For the text-containing cell, return its midpoint in (x, y) coordinate format. 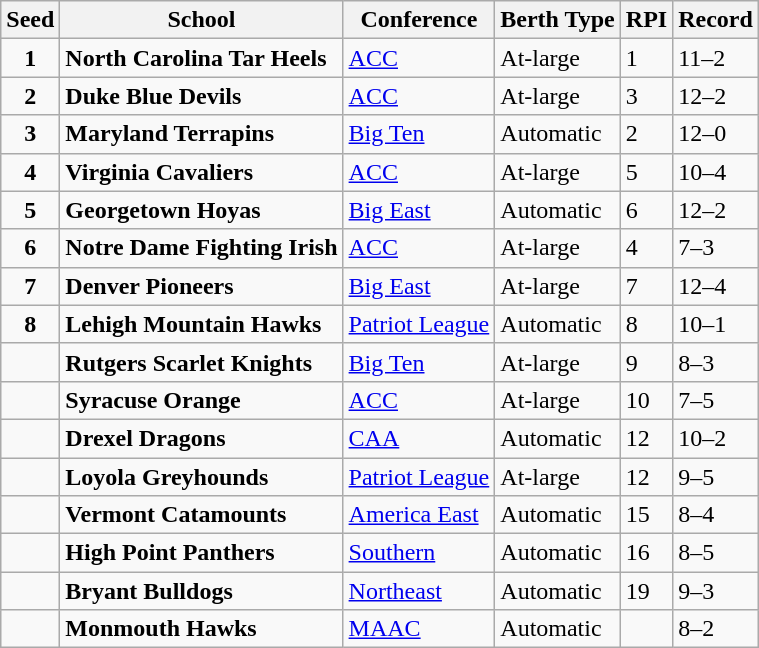
8–2 (716, 629)
15 (646, 515)
America East (419, 515)
MAAC (419, 629)
Duke Blue Devils (202, 96)
Seed (30, 20)
Virginia Cavaliers (202, 172)
Lehigh Mountain Hawks (202, 324)
Drexel Dragons (202, 438)
10–2 (716, 438)
Conference (419, 20)
7–5 (716, 400)
10–1 (716, 324)
7–3 (716, 248)
8–4 (716, 515)
12–4 (716, 286)
11–2 (716, 58)
Southern (419, 553)
Loyola Greyhounds (202, 477)
School (202, 20)
10 (646, 400)
9–3 (716, 591)
Syracuse Orange (202, 400)
19 (646, 591)
Denver Pioneers (202, 286)
Georgetown Hoyas (202, 210)
16 (646, 553)
Record (716, 20)
CAA (419, 438)
Bryant Bulldogs (202, 591)
Notre Dame Fighting Irish (202, 248)
High Point Panthers (202, 553)
12–0 (716, 134)
Northeast (419, 591)
Monmouth Hawks (202, 629)
Maryland Terrapins (202, 134)
9 (646, 362)
8–3 (716, 362)
10–4 (716, 172)
8–5 (716, 553)
Berth Type (558, 20)
North Carolina Tar Heels (202, 58)
Rutgers Scarlet Knights (202, 362)
RPI (646, 20)
Vermont Catamounts (202, 515)
9–5 (716, 477)
